Find where the given text appears and provide that cell's center as [x, y] coordinate. 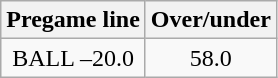
58.0 [210, 58]
BALL –20.0 [74, 58]
Over/under [210, 20]
Pregame line [74, 20]
